Return (X, Y) of the center of cell containing provided text 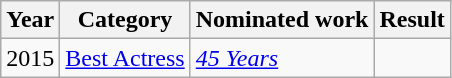
Category (125, 20)
45 Years (282, 58)
Nominated work (282, 20)
Year (30, 20)
Result (412, 20)
Best Actress (125, 58)
2015 (30, 58)
